Search for the cell housing the specified text and yield its (x, y) center coordinate. 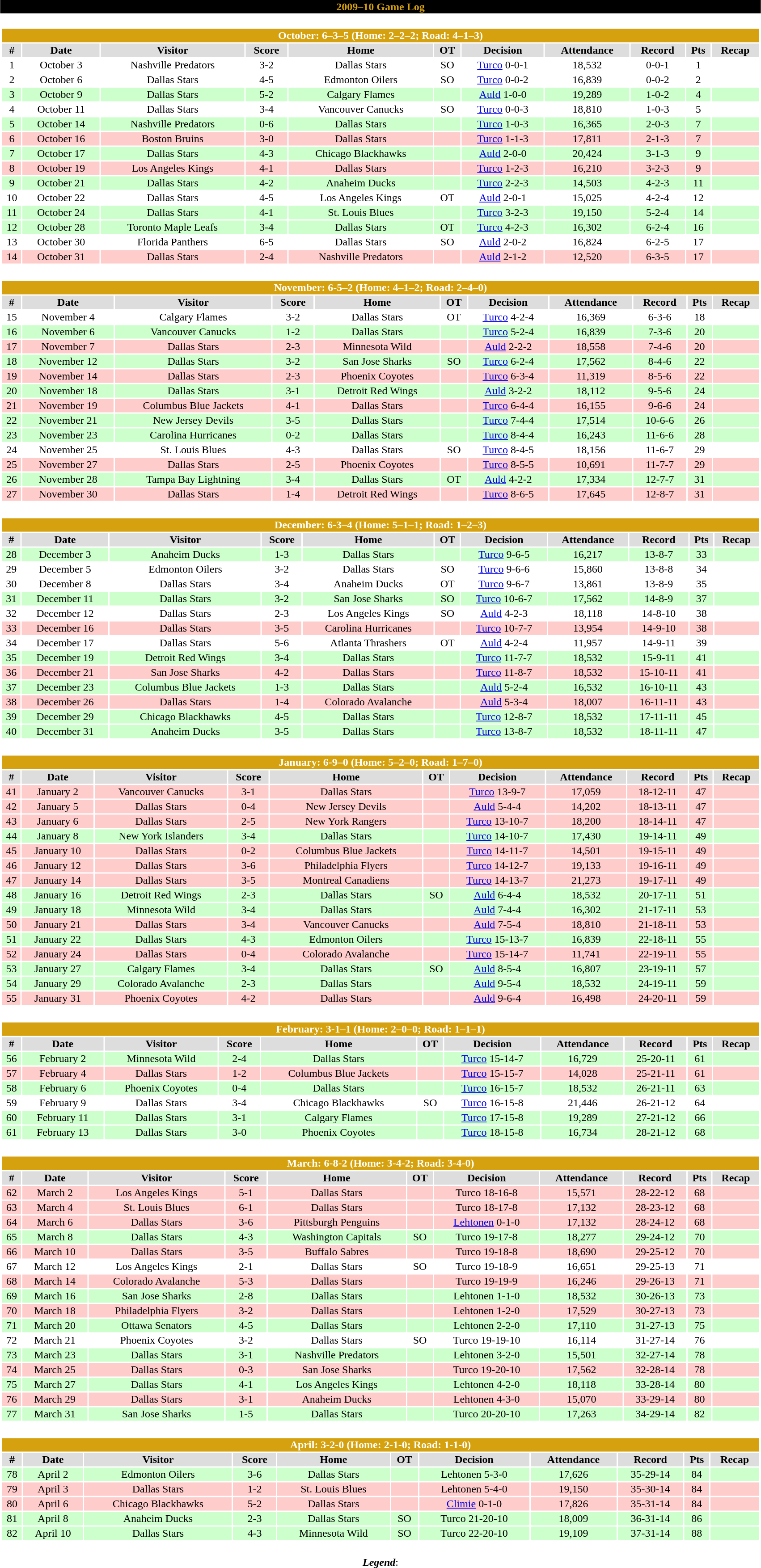
April: 3-2-0 (Home: 2-1-0; Road: 1-1-0) (380, 1445)
4-2-4 (657, 198)
32 (11, 614)
65 (12, 1237)
December 11 (65, 599)
2009–10 Game Log (380, 7)
10 (12, 198)
Turco 5-2-4 (508, 332)
35-31-14 (651, 1504)
18,690 (582, 1252)
16,807 (586, 969)
3-2-3 (657, 169)
February 13 (63, 1132)
March 18 (55, 1311)
Atlanta Thrashers (368, 643)
Auld 4-2-3 (504, 614)
Auld 2-1-2 (503, 257)
April 6 (53, 1504)
40 (11, 732)
November 25 (68, 450)
December 3 (65, 555)
44 (11, 836)
9-6-6 (660, 405)
December 19 (65, 658)
19-16-11 (658, 866)
Washington Capitals (337, 1237)
March 12 (55, 1266)
November 27 (68, 464)
6-3-5 (657, 257)
19-14-11 (658, 836)
15,501 (582, 1355)
24-20-11 (658, 998)
17,529 (582, 1311)
6 (12, 139)
16-11-11 (659, 702)
Turco 15-13-7 (497, 939)
Auld 2-0-1 (503, 198)
32-28-14 (655, 1370)
13-8-8 (659, 569)
December 23 (65, 687)
March 25 (55, 1370)
Turco 13-10-7 (497, 821)
16,155 (591, 405)
April 8 (53, 1518)
13,861 (588, 584)
42 (11, 807)
17,334 (591, 480)
8 (12, 169)
Turco 9-6-6 (504, 569)
13,954 (588, 628)
35-29-14 (651, 1475)
Turco 13-8-7 (504, 732)
October 14 (61, 124)
25 (12, 464)
November 18 (68, 391)
11,957 (588, 643)
December 26 (65, 702)
69 (12, 1296)
7-3-6 (660, 332)
15-10-11 (659, 673)
19,109 (573, 1534)
January 10 (58, 851)
Auld 9-6-4 (497, 998)
Turco 6-3-4 (508, 376)
0-6 (266, 124)
16,824 (587, 242)
18,200 (586, 821)
81 (12, 1518)
24-19-11 (658, 984)
25-21-11 (655, 1073)
Turco 7-4-4 (508, 421)
25-20-11 (655, 1059)
19 (12, 376)
January 2 (58, 792)
14,028 (583, 1073)
February 9 (63, 1103)
15,070 (582, 1399)
5-3 (246, 1281)
Turco 18-16-8 (486, 1193)
Lehtonen 1-2-0 (486, 1311)
Boston Bruins (173, 139)
Auld 2-0-0 (503, 153)
Auld 6-4-4 (497, 895)
16-10-11 (659, 687)
Turco 8-4-5 (508, 450)
January 22 (58, 939)
January 24 (58, 954)
October 6 (61, 80)
April 3 (53, 1489)
16,243 (591, 435)
January 29 (58, 984)
Auld 4-2-2 (508, 480)
14,202 (586, 807)
February 4 (63, 1073)
14,501 (586, 851)
Turco 11-7-7 (504, 658)
February 2 (63, 1059)
Turco 6-4-4 (508, 405)
November 14 (68, 376)
16,532 (588, 687)
17,514 (591, 421)
31-27-14 (655, 1340)
Turco 9-6-5 (504, 555)
October 31 (61, 257)
October 22 (61, 198)
Auld 3-2-2 (508, 391)
New York Rangers (346, 821)
January 21 (58, 925)
14-8-9 (659, 599)
Turco 18-15-8 (493, 1132)
5-1 (246, 1193)
October 11 (61, 110)
8-5-6 (660, 376)
21-18-11 (658, 925)
22-18-11 (658, 939)
Turco 3-2-3 (503, 212)
Turco 13-9-7 (497, 792)
72 (12, 1340)
2-8 (246, 1296)
28-22-12 (655, 1193)
October 17 (61, 153)
Turco 17-15-8 (493, 1118)
16,365 (587, 124)
0-0-2 (657, 80)
Toronto Maple Leafs (173, 228)
23 (12, 435)
March: 6-8-2 (Home: 3-4-2; Road: 3-4-0) (380, 1163)
Turco 4-2-3 (503, 228)
Lehtonen 5-3-0 (474, 1475)
58 (12, 1088)
13-8-9 (659, 584)
Turco 10-7-7 (504, 628)
January 8 (58, 836)
Auld 2-2-2 (508, 346)
December 31 (65, 732)
60 (12, 1118)
16,210 (587, 169)
Lehtonen 0-1-0 (486, 1222)
Turco 19-19-9 (486, 1281)
37-31-14 (651, 1534)
February 6 (63, 1088)
86 (697, 1518)
17-11-11 (659, 717)
Lehtonen 4-2-0 (486, 1384)
Turco 8-4-4 (508, 435)
January 5 (58, 807)
0-0-1 (657, 65)
December 29 (65, 717)
20,424 (587, 153)
Auld 8-5-4 (497, 969)
14-9-11 (659, 643)
Auld 2-0-2 (503, 242)
16,651 (582, 1266)
March 6 (55, 1222)
November 21 (68, 421)
Auld 7-4-4 (497, 910)
Buffalo Sabres (337, 1252)
28-21-12 (655, 1132)
October 21 (61, 183)
18-11-11 (659, 732)
December 8 (65, 584)
1-0-3 (657, 110)
Turco 19-20-10 (486, 1370)
October 28 (61, 228)
March 20 (55, 1325)
October 24 (61, 212)
November 6 (68, 332)
34-29-14 (655, 1414)
15,571 (582, 1193)
Turco 8-6-5 (508, 494)
Turco 16-15-8 (493, 1103)
1-5 (246, 1414)
Turco 2-2-3 (503, 183)
March 16 (55, 1296)
Turco 11-8-7 (504, 673)
March 4 (55, 1207)
36 (11, 673)
10-6-6 (660, 421)
18,156 (591, 450)
April 10 (53, 1534)
56 (12, 1059)
6-3-6 (660, 317)
13-8-7 (659, 555)
March 8 (55, 1237)
Pittsburgh Penguins (337, 1222)
16,369 (591, 317)
Auld 5-4-4 (497, 807)
16,498 (586, 998)
8-4-6 (660, 362)
Auld 5-3-4 (504, 702)
Turco 14-13-7 (497, 880)
12-7-7 (660, 480)
November 28 (68, 480)
16,734 (583, 1132)
29-26-13 (655, 1281)
Turco 4-2-4 (508, 317)
Turco 8-5-5 (508, 464)
62 (12, 1193)
19,133 (586, 866)
21,273 (586, 880)
17,626 (573, 1475)
Turco 14-11-7 (497, 851)
17,110 (582, 1325)
9-5-6 (660, 391)
January 31 (58, 998)
17,059 (586, 792)
Turco 19-19-10 (486, 1340)
Turco 22-20-10 (474, 1534)
Turco 16-15-7 (493, 1088)
January 16 (58, 895)
27-21-12 (655, 1118)
16,114 (582, 1340)
November 30 (68, 494)
18-13-11 (658, 807)
October 3 (61, 65)
Turco 10-6-7 (504, 599)
March 2 (55, 1193)
January 18 (58, 910)
Turco 19-18-8 (486, 1252)
6-5 (266, 242)
New York Islanders (161, 836)
January: 6-9–0 (Home: 5–2–0; Road: 1–7–0) (380, 762)
11-6-6 (660, 435)
26-21-11 (655, 1088)
15,860 (588, 569)
18-12-11 (658, 792)
17,645 (591, 494)
December 21 (65, 673)
15,025 (587, 198)
12,520 (587, 257)
Turco 1-1-3 (503, 139)
January 14 (58, 880)
19-15-11 (658, 851)
14-9-10 (659, 628)
17,263 (582, 1414)
18,277 (582, 1237)
11-6-7 (660, 450)
11,319 (591, 376)
18,112 (591, 391)
December 5 (65, 569)
November 23 (68, 435)
October: 6–3–5 (Home: 2–2–2; Road: 4–1–3) (380, 35)
18-14-11 (658, 821)
March 29 (55, 1399)
17,811 (587, 139)
21 (12, 405)
Turco 1-0-3 (503, 124)
33-28-14 (655, 1384)
Turco 18-17-8 (486, 1207)
Tampa Bay Lightning (193, 480)
14-8-10 (659, 614)
December 17 (65, 643)
3 (12, 94)
Turco 21-20-10 (474, 1518)
30 (11, 584)
6-1 (246, 1207)
18,009 (573, 1518)
Montreal Canadiens (346, 880)
Turco 19-18-9 (486, 1266)
29-24-12 (655, 1237)
17,826 (573, 1504)
December 12 (65, 614)
2-1 (246, 1266)
March 23 (55, 1355)
January 12 (58, 866)
October 19 (61, 169)
26-21-12 (655, 1103)
Auld 5-2-4 (504, 687)
Turco 15-15-7 (493, 1073)
October 16 (61, 139)
Turco 20-20-10 (486, 1414)
54 (11, 984)
22-19-11 (658, 954)
48 (11, 895)
12-8-7 (660, 494)
29-25-12 (655, 1252)
28-24-12 (655, 1222)
March 27 (55, 1384)
March 10 (55, 1252)
Turco 14-12-7 (497, 866)
Turco 0-0-3 (503, 110)
33-29-14 (655, 1399)
Climie 0-1-0 (474, 1504)
3-1-3 (657, 153)
6-2-4 (657, 228)
Lehtonen 2-2-0 (486, 1325)
46 (11, 866)
Turco 12-8-7 (504, 717)
77 (12, 1414)
Turco 1-2-3 (503, 169)
Turco 6-2-4 (508, 362)
December: 6-3–4 (Home: 5–1–1; Road: 1–2–3) (380, 525)
27 (12, 494)
7-4-6 (660, 346)
Turco 0-0-2 (503, 80)
50 (11, 925)
October 9 (61, 94)
20-17-11 (658, 895)
16,729 (583, 1059)
13 (12, 242)
2-1-3 (657, 139)
11,741 (586, 954)
0-3 (246, 1370)
5-2-4 (657, 212)
Auld 1-0-0 (503, 94)
88 (697, 1534)
4-2-3 (657, 183)
November 4 (68, 317)
February: 3-1–1 (Home: 2–0–0; Road: 1–1–1) (380, 1029)
December 16 (65, 628)
79 (12, 1489)
74 (12, 1370)
January 27 (58, 969)
Lehtonen 4-3-0 (486, 1399)
23-19-11 (658, 969)
November: 6-5–2 (Home: 4–1–2; Road: 2–4–0) (380, 287)
Turco 0-0-1 (503, 65)
18,558 (591, 346)
Turco 9-6-7 (504, 584)
March 31 (55, 1414)
16,217 (588, 555)
Ottawa Senators (156, 1325)
36-31-14 (651, 1518)
32-27-14 (655, 1355)
21,446 (583, 1103)
28-23-12 (655, 1207)
14,503 (587, 183)
31-27-13 (655, 1325)
2-0-3 (657, 124)
1-0-2 (657, 94)
29-25-13 (655, 1266)
35-30-14 (651, 1489)
5-6 (282, 643)
18,007 (588, 702)
15-9-11 (659, 658)
Lehtonen 3-2-0 (486, 1355)
10,691 (591, 464)
February 11 (63, 1118)
30-26-13 (655, 1296)
Auld 9-5-4 (497, 984)
6-2-5 (657, 242)
30-27-13 (655, 1311)
November 7 (68, 346)
11-7-7 (660, 464)
52 (11, 954)
January 6 (58, 821)
Lehtonen 1-1-0 (486, 1296)
March 21 (55, 1340)
Turco 14-10-7 (497, 836)
Auld 4-2-4 (504, 643)
Turco 19-17-8 (486, 1237)
October 30 (61, 242)
Auld 7-5-4 (497, 925)
19-17-11 (658, 880)
Lehtonen 5-4-0 (474, 1489)
17,430 (586, 836)
Florida Panthers (173, 242)
21-17-11 (658, 910)
67 (12, 1266)
November 19 (68, 405)
March 14 (55, 1281)
15 (12, 317)
April 2 (53, 1475)
November 12 (68, 362)
16,246 (582, 1281)
